Output the [x, y] coordinate of the center of the cell containing the given text.  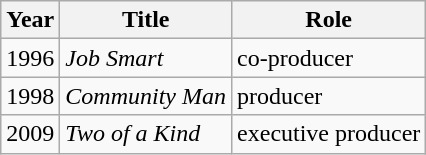
1996 [30, 58]
2009 [30, 134]
executive producer [329, 134]
Job Smart [146, 58]
co-producer [329, 58]
Role [329, 20]
producer [329, 96]
Community Man [146, 96]
Title [146, 20]
Two of a Kind [146, 134]
Year [30, 20]
1998 [30, 96]
